Return the [x, y] coordinate for the center point of the cell that contains the specified text.  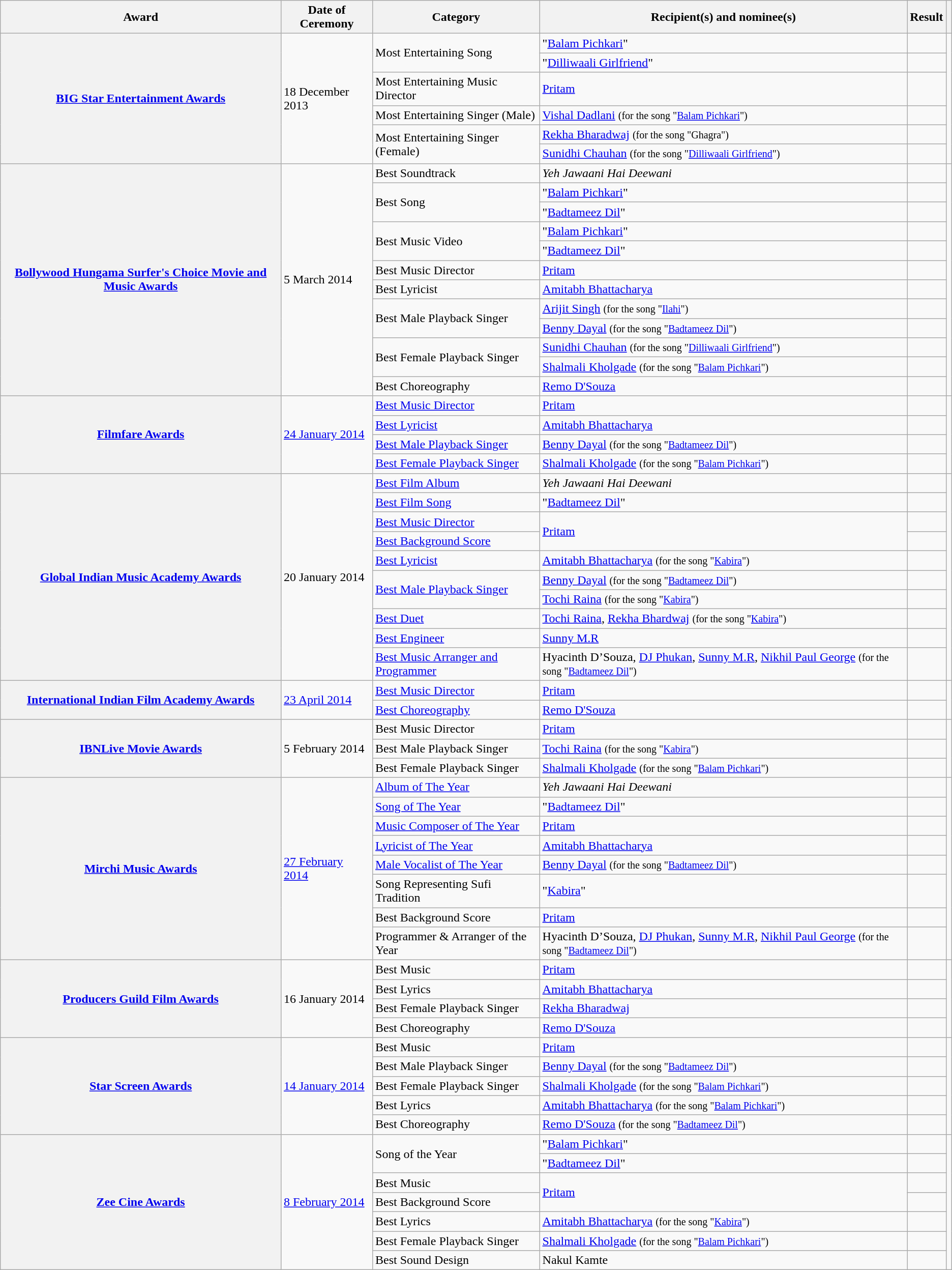
5 March 2014 [326, 280]
Most Entertaining Singer (Male) [457, 115]
International Indian Film Academy Awards [141, 700]
Global Indian Music Academy Awards [141, 577]
Song of the Year [457, 1153]
20 January 2014 [326, 577]
Best Film Album [457, 483]
Best Soundtrack [457, 173]
Mirchi Music Awards [141, 869]
"Kabira" [723, 890]
Most Entertaining Song [457, 53]
8 February 2014 [326, 1202]
27 February 2014 [326, 869]
5 February 2014 [326, 748]
Best Duet [457, 619]
Album of The Year [457, 787]
Recipient(s) and nominee(s) [723, 17]
Vishal Dadlani (for the song "Balam Pichkari") [723, 115]
Zee Cine Awards [141, 1202]
Sunny M.R [723, 638]
BIG Star Entertainment Awards [141, 99]
Amitabh Bhattacharya (for the song "Balam Pichkari") [723, 1105]
Filmfare Awards [141, 435]
Nakul Kamte [723, 1260]
Lyricist of The Year [457, 845]
23 April 2014 [326, 700]
Song Representing Sufi Tradition [457, 890]
16 January 2014 [326, 999]
Best Song [457, 202]
Tochi Raina, Rekha Bhardwaj (for the song "Kabira") [723, 619]
Best Film Song [457, 502]
Rekha Bharadwaj [723, 1008]
Best Music Video [457, 241]
14 January 2014 [326, 1086]
Remo D'Souza (for the song "Badtameez Dil") [723, 1124]
Best Engineer [457, 638]
Programmer & Arranger of the Year [457, 943]
Producers Guild Film Awards [141, 999]
Most Entertaining Music Director [457, 89]
Music Composer of The Year [457, 826]
"Dilliwaali Girlfriend" [723, 63]
Rekha Bharadwaj (for the song "Ghagra") [723, 134]
IBNLive Movie Awards [141, 748]
Bollywood Hungama Surfer's Choice Movie and Music Awards [141, 280]
Result [927, 17]
Best Music Arranger and Programmer [457, 665]
24 January 2014 [326, 435]
Date of Ceremony [326, 17]
Star Screen Awards [141, 1086]
Category [457, 17]
Arijit Singh (for the song "Ilahi") [723, 309]
Best Sound Design [457, 1260]
Male Vocalist of The Year [457, 864]
Award [141, 17]
18 December 2013 [326, 99]
Most Entertaining Singer (Female) [457, 144]
Song of The Year [457, 806]
